Capture the cell that displays the provided text and extract its (x, y) central coordinate. 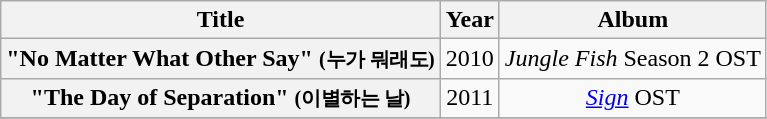
"The Day of Separation" (이별하는 날) (221, 98)
2011 (470, 98)
"No Matter What Other Say" (누가 뭐래도) (221, 59)
Title (221, 20)
Jungle Fish Season 2 OST (632, 59)
2010 (470, 59)
Album (632, 20)
Sign OST (632, 98)
Year (470, 20)
